Pinpoint the cell where the given text exists, returning its (x, y) midpoint coordinate. 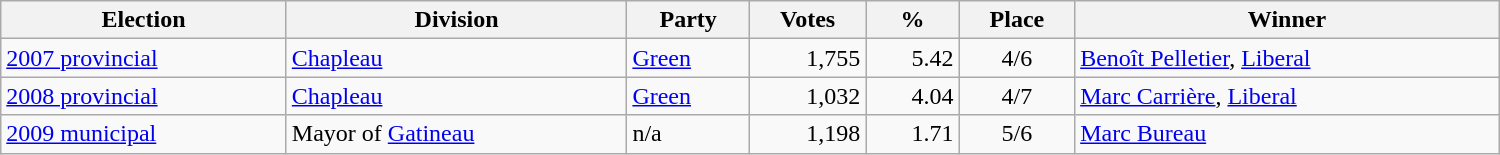
1,755 (807, 58)
5/6 (1017, 134)
1,198 (807, 134)
1,032 (807, 96)
2009 municipal (144, 134)
Benoît Pelletier, Liberal (1288, 58)
1.71 (912, 134)
5.42 (912, 58)
4.04 (912, 96)
Winner (1288, 20)
2007 provincial (144, 58)
n/a (688, 134)
4/6 (1017, 58)
Marc Carrière, Liberal (1288, 96)
Place (1017, 20)
% (912, 20)
Votes (807, 20)
Mayor of Gatineau (456, 134)
4/7 (1017, 96)
2008 provincial (144, 96)
Division (456, 20)
Election (144, 20)
Party (688, 20)
Marc Bureau (1288, 134)
